Pinpoint the cell where the given text exists, returning its (X, Y) midpoint coordinate. 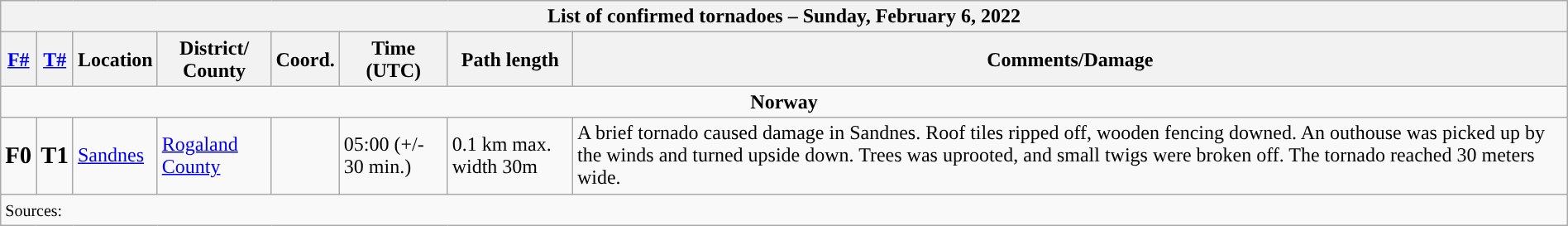
T# (55, 60)
F# (18, 60)
Sandnes (115, 156)
Location (115, 60)
F0 (18, 156)
Path length (509, 60)
Time (UTC) (394, 60)
District/County (214, 60)
List of confirmed tornadoes – Sunday, February 6, 2022 (784, 17)
Sources: (784, 209)
Coord. (305, 60)
Rogaland County (214, 156)
Comments/Damage (1070, 60)
0.1 km max. width 30m (509, 156)
05:00 (+/- 30 min.) (394, 156)
Norway (784, 102)
T1 (55, 156)
